Output the [x, y] coordinate of the center of the cell containing the given text.  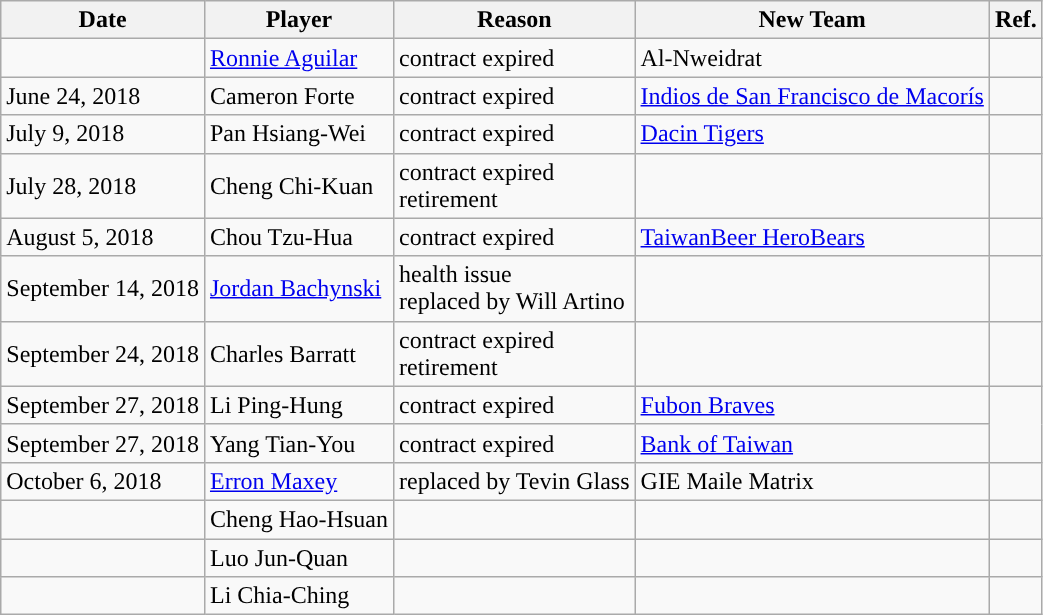
Li Chia-Ching [298, 596]
Indios de San Francisco de Macorís [812, 96]
Bank of Taiwan [812, 443]
Fubon Braves [812, 405]
Jordan Bachynski [298, 288]
Ronnie Aguilar [298, 58]
June 24, 2018 [103, 96]
replaced by Tevin Glass [514, 481]
TaiwanBeer HeroBears [812, 237]
Luo Jun-Quan [298, 557]
GIE Maile Matrix [812, 481]
Ref. [1016, 20]
Erron Maxey [298, 481]
October 6, 2018 [103, 481]
Cheng Chi-Kuan [298, 186]
Pan Hsiang-Wei [298, 134]
Player [298, 20]
Cheng Hao-Hsuan [298, 519]
September 14, 2018 [103, 288]
Cameron Forte [298, 96]
July 9, 2018 [103, 134]
September 24, 2018 [103, 354]
Reason [514, 20]
Chou Tzu-Hua [298, 237]
Al-Nweidrat [812, 58]
August 5, 2018 [103, 237]
health issuereplaced by Will Artino [514, 288]
Dacin Tigers [812, 134]
Date [103, 20]
Yang Tian-You [298, 443]
Charles Barratt [298, 354]
Li Ping-Hung [298, 405]
New Team [812, 20]
July 28, 2018 [103, 186]
